Capture the cell that displays the provided text and extract its (X, Y) central coordinate. 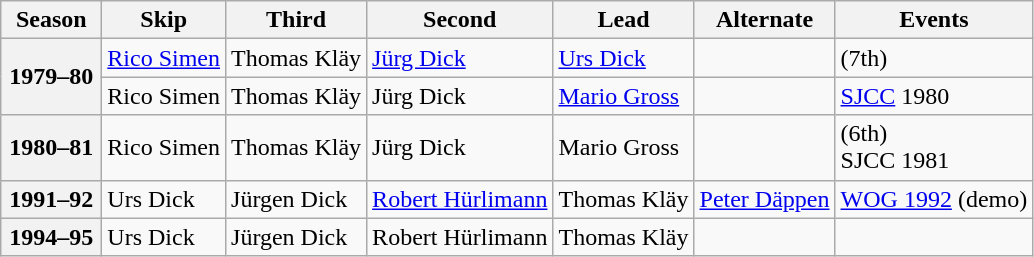
(6th)SJCC 1981 (934, 148)
Events (934, 20)
WOG 1992 (demo) (934, 199)
(7th) (934, 58)
Third (296, 20)
1979–80 (52, 77)
SJCC 1980 (934, 96)
1980–81 (52, 148)
Season (52, 20)
Second (460, 20)
Peter Däppen (764, 199)
Lead (624, 20)
Skip (164, 20)
1994–95 (52, 237)
1991–92 (52, 199)
Alternate (764, 20)
